Detect which cell encompasses the target text, then output its [x, y] center coordinate. 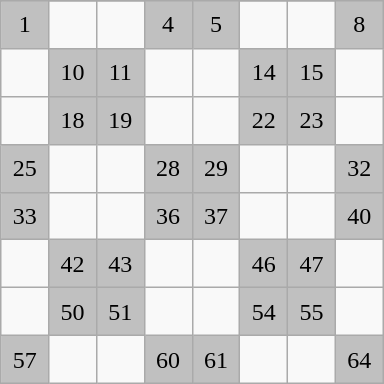
5 [216, 25]
36 [168, 216]
32 [359, 168]
25 [25, 168]
40 [359, 216]
50 [73, 312]
55 [312, 312]
11 [120, 73]
22 [264, 120]
64 [359, 359]
61 [216, 359]
15 [312, 73]
10 [73, 73]
23 [312, 120]
4 [168, 25]
37 [216, 216]
57 [25, 359]
29 [216, 168]
8 [359, 25]
43 [120, 264]
42 [73, 264]
14 [264, 73]
19 [120, 120]
18 [73, 120]
28 [168, 168]
51 [120, 312]
54 [264, 312]
1 [25, 25]
33 [25, 216]
47 [312, 264]
46 [264, 264]
60 [168, 359]
